Locate the cell with the specified text and output its [X, Y] center coordinate. 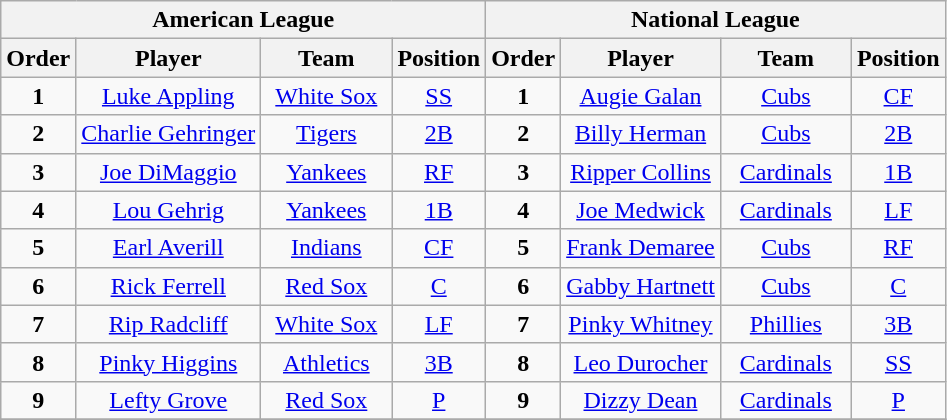
Lefty Grove [168, 400]
Lou Gehrig [168, 210]
Phillies [786, 324]
Joe DiMaggio [168, 172]
Rip Radcliff [168, 324]
Rick Ferrell [168, 286]
Dizzy Dean [641, 400]
Athletics [326, 362]
Luke Appling [168, 96]
Indians [326, 248]
Joe Medwick [641, 210]
Gabby Hartnett [641, 286]
Billy Herman [641, 134]
Pinky Whitney [641, 324]
Augie Galan [641, 96]
Ripper Collins [641, 172]
American League [244, 20]
Frank Demaree [641, 248]
Pinky Higgins [168, 362]
Earl Averill [168, 248]
Leo Durocher [641, 362]
Tigers [326, 134]
National League [716, 20]
Charlie Gehringer [168, 134]
